Provide the [x, y] coordinate of the cell's center where the given text is located.  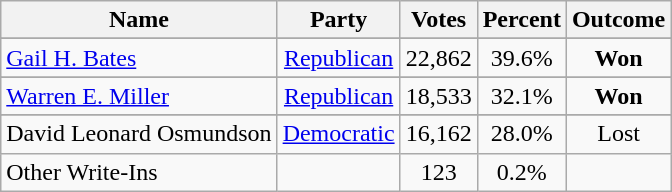
Party [338, 20]
16,162 [438, 134]
32.1% [522, 96]
Lost [618, 134]
Other Write-Ins [139, 172]
22,862 [438, 58]
Name [139, 20]
Democratic [338, 134]
18,533 [438, 96]
28.0% [522, 134]
David Leonard Osmundson [139, 134]
123 [438, 172]
Percent [522, 20]
Warren E. Miller [139, 96]
0.2% [522, 172]
Outcome [618, 20]
Votes [438, 20]
39.6% [522, 58]
Gail H. Bates [139, 58]
